Provide the (x, y) coordinate of the cell's center where the given text is located.  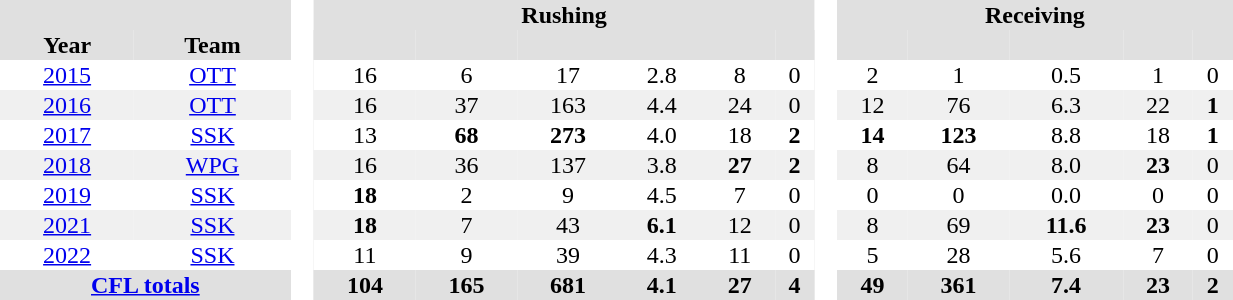
273 (568, 135)
76 (959, 105)
2021 (67, 225)
WPG (212, 165)
104 (365, 285)
163 (568, 105)
37 (467, 105)
49 (872, 285)
5.6 (1066, 255)
681 (568, 285)
2019 (67, 195)
5 (872, 255)
Rushing (564, 15)
6.1 (662, 225)
4.0 (662, 135)
CFL totals (146, 285)
165 (467, 285)
361 (959, 285)
Receiving (1034, 15)
2.8 (662, 75)
4.5 (662, 195)
2022 (67, 255)
123 (959, 135)
4.3 (662, 255)
0.5 (1066, 75)
6.3 (1066, 105)
8.0 (1066, 165)
28 (959, 255)
14 (872, 135)
64 (959, 165)
4.4 (662, 105)
36 (467, 165)
3.8 (662, 165)
68 (467, 135)
7.4 (1066, 285)
2015 (67, 75)
24 (740, 105)
22 (1158, 105)
43 (568, 225)
17 (568, 75)
13 (365, 135)
Year (67, 45)
11.6 (1066, 225)
2016 (67, 105)
4 (794, 285)
Team (212, 45)
4.1 (662, 285)
8.8 (1066, 135)
69 (959, 225)
39 (568, 255)
6 (467, 75)
137 (568, 165)
0.0 (1066, 195)
2018 (67, 165)
2017 (67, 135)
